Extract the (X, Y) coordinate from the center of the cell holding the provided text.  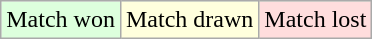
Match won (61, 20)
Match lost (316, 20)
Match drawn (189, 20)
